Extract the [x, y] coordinate from the center of the cell holding the provided text.  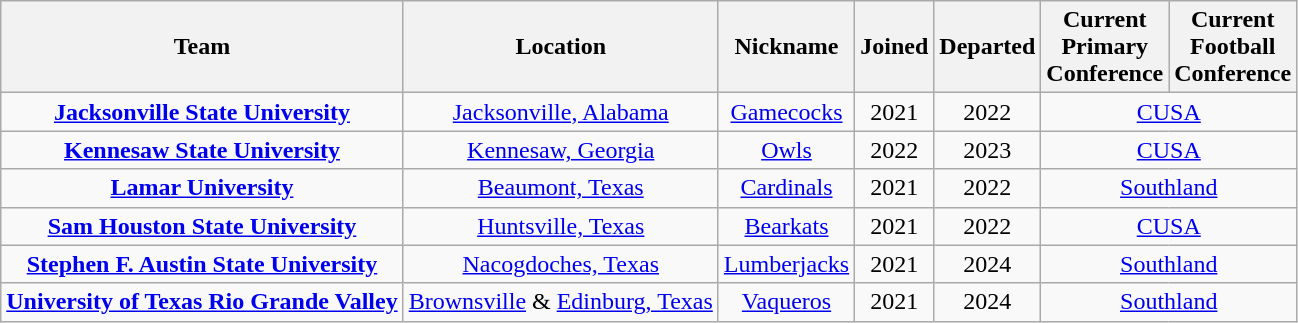
CurrentPrimaryConference [1105, 47]
Owls [786, 150]
Stephen F. Austin State University [202, 264]
CurrentFootballConference [1233, 47]
Jacksonville State University [202, 112]
Vaqueros [786, 302]
Bearkats [786, 226]
Jacksonville, Alabama [560, 112]
Nacogdoches, Texas [560, 264]
Nickname [786, 47]
Kennesaw, Georgia [560, 150]
Joined [894, 47]
Departed [988, 47]
Cardinals [786, 188]
Team [202, 47]
Kennesaw State University [202, 150]
Brownsville & Edinburg, Texas [560, 302]
Lamar University [202, 188]
University of Texas Rio Grande Valley [202, 302]
Lumberjacks [786, 264]
2023 [988, 150]
Beaumont, Texas [560, 188]
Sam Houston State University [202, 226]
Gamecocks [786, 112]
Location [560, 47]
Huntsville, Texas [560, 226]
